Identify which cell holds the provided text, then report its [X, Y] central coordinate. 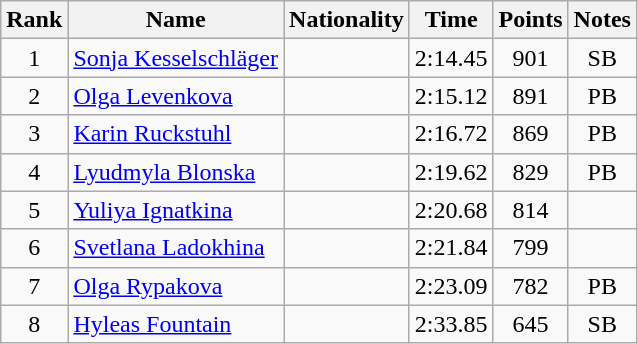
799 [530, 248]
901 [530, 58]
5 [34, 210]
3 [34, 134]
Nationality [347, 20]
829 [530, 172]
Name [176, 20]
Olga Levenkova [176, 96]
Yuliya Ignatkina [176, 210]
Time [451, 20]
Lyudmyla Blonska [176, 172]
782 [530, 286]
Rank [34, 20]
Svetlana Ladokhina [176, 248]
2:20.68 [451, 210]
2:19.62 [451, 172]
869 [530, 134]
2:23.09 [451, 286]
2:16.72 [451, 134]
2:21.84 [451, 248]
Sonja Kesselschläger [176, 58]
Points [530, 20]
Notes [602, 20]
891 [530, 96]
814 [530, 210]
2:14.45 [451, 58]
4 [34, 172]
645 [530, 324]
2:33.85 [451, 324]
Karin Ruckstuhl [176, 134]
2:15.12 [451, 96]
7 [34, 286]
Hyleas Fountain [176, 324]
2 [34, 96]
6 [34, 248]
Olga Rypakova [176, 286]
1 [34, 58]
8 [34, 324]
